Scan for the cell matching the given text and deliver its [X, Y] coordinate at center. 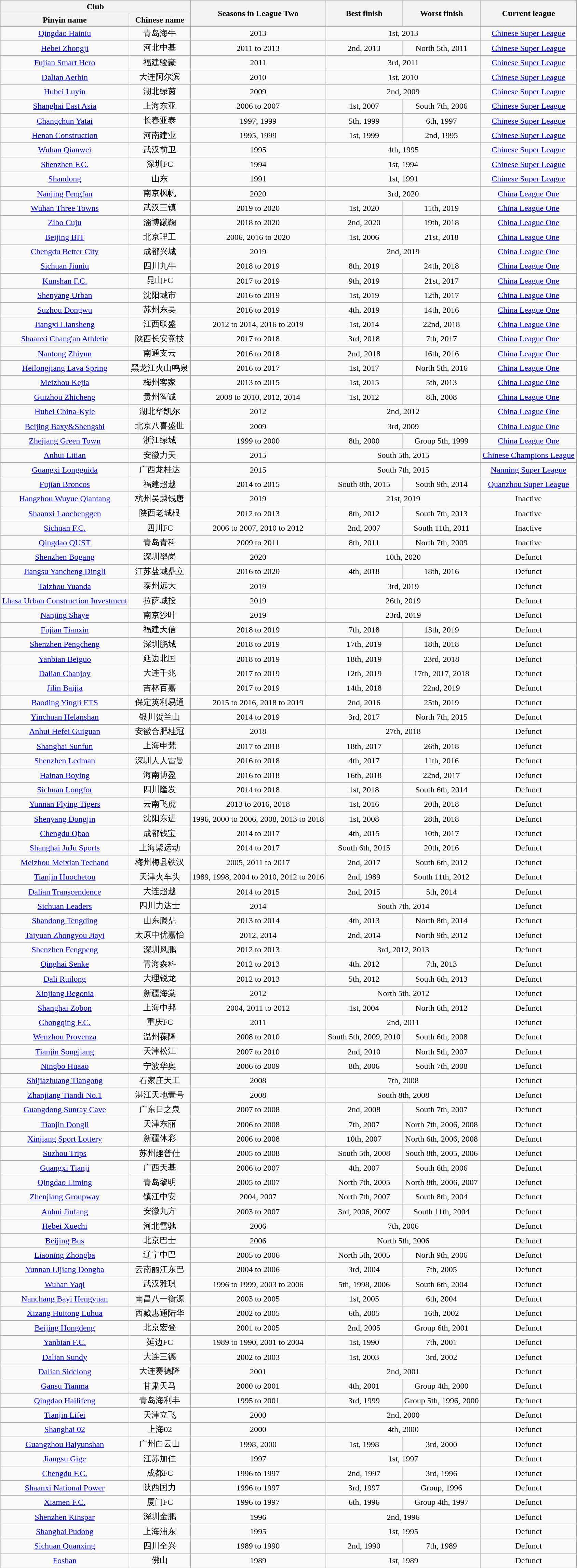
2nd, 2019 [403, 251]
2nd, 1990 [364, 1546]
1st, 1998 [364, 1444]
1996, 2000 to 2006, 2008, 2013 to 2018 [258, 819]
1994 [258, 165]
2007 to 2010 [258, 1052]
梅州梅县铁汉 [160, 862]
1st, 1990 [364, 1343]
North 9th, 2012 [442, 936]
2014 [258, 906]
North 5th, 2011 [442, 48]
深圳壆岗 [160, 557]
Shanghai East Asia [65, 107]
South 6th, 2013 [442, 979]
苏州趣普仕 [160, 1154]
South 6th, 2015 [364, 848]
South 11th, 2012 [442, 877]
South 8th, 2008 [403, 1095]
2nd, 2009 [403, 92]
Sichuan F.C. [65, 528]
14th, 2016 [442, 310]
2006 to 2007, 2010 to 2012 [258, 528]
Shanghai JuJu Sports [65, 848]
成都FC [160, 1473]
2001 [258, 1372]
3rd, 2011 [403, 63]
Lhasa Urban Construction Investment [65, 601]
1989 [258, 1561]
Nanjing Fengfan [65, 193]
Hebei Xuechi [65, 1226]
21st, 2017 [442, 281]
安徽九方 [160, 1212]
2005 to 2008 [258, 1154]
北京八喜盛世 [160, 426]
26th, 2019 [403, 601]
Jilin Baijia [65, 688]
2018 [258, 732]
Xizang Huitong Luhua [65, 1313]
Shenzhen Kinspar [65, 1517]
天津立飞 [160, 1415]
2nd, 2001 [403, 1372]
North 5th, 2016 [442, 368]
17th, 2019 [364, 644]
Wenzhou Provenza [65, 1037]
Anhui Jiufang [65, 1212]
Shijiazhuang Tiangong [65, 1080]
Jiangsu Yancheng Dingli [65, 572]
1st, 2015 [364, 383]
7th, 2006 [403, 1226]
上海东亚 [160, 107]
安徽合肥桂冠 [160, 732]
河北雪驰 [160, 1226]
沈阳城市 [160, 295]
2016 to 2020 [258, 572]
Henan Construction [65, 135]
2nd, 2015 [364, 892]
1996 to 1999, 2003 to 2006 [258, 1284]
Dalian Chanjoy [65, 674]
3rd, 1999 [364, 1401]
Shaanxi Chang'an Athletic [65, 339]
1st, 2019 [364, 295]
24th, 2018 [442, 267]
Shandong [65, 179]
四川FC [160, 528]
泰州远大 [160, 586]
Suzhou Dongwu [65, 310]
North 8th, 2014 [442, 921]
2013 to 2015 [258, 383]
Hubei Luyin [65, 92]
Tianjin Songjiang [65, 1052]
2008 to 2010 [258, 1037]
Qingdao Hainiu [65, 33]
成都兴城 [160, 251]
2014 to 2019 [258, 717]
North 7th, 2006, 2008 [442, 1124]
1st, 2004 [364, 1008]
福建超越 [160, 485]
South 6th, 2014 [442, 790]
20th, 2016 [442, 848]
1st, 2013 [403, 33]
1989, 1998, 2004 to 2010, 2012 to 2016 [258, 877]
3rd, 2004 [364, 1270]
Shaanxi National Power [65, 1488]
11th, 2019 [442, 208]
3rd, 2009 [403, 426]
16th, 2002 [442, 1313]
保定英利易通 [160, 703]
South 8th, 2004 [442, 1197]
South 7th, 2007 [442, 1110]
2019 to 2020 [258, 208]
3rd, 2000 [442, 1444]
2nd, 2005 [364, 1328]
湛江天地壹号 [160, 1095]
4th, 2013 [364, 921]
Beijing BIT [65, 237]
2nd, 2018 [364, 353]
10th, 2017 [442, 834]
2nd, 2013 [364, 48]
2nd, 1997 [364, 1473]
2nd, 2014 [364, 936]
Shanghai Sunfun [65, 746]
2006, 2016 to 2020 [258, 237]
28th, 2018 [442, 819]
陕西国力 [160, 1488]
Yanbian F.C. [65, 1343]
2014 to 2018 [258, 790]
延边FC [160, 1343]
Shanghai Pudong [65, 1531]
天津东丽 [160, 1124]
18th, 2019 [364, 659]
1st, 2010 [403, 77]
云南丽江东巴 [160, 1270]
2003 to 2007 [258, 1212]
Kunshan F.C. [65, 281]
Wuhan Qianwei [65, 150]
石家庄天工 [160, 1080]
North 6th, 2006, 2008 [442, 1139]
1st, 1989 [403, 1561]
1991 [258, 179]
昆山FC [160, 281]
安徽力天 [160, 455]
Zhenjiang Groupway [65, 1197]
17th, 2017, 2018 [442, 674]
苏州东吴 [160, 310]
5th, 2013 [442, 383]
South 11th, 2004 [442, 1212]
2012, 2014 [258, 936]
Yanbian Beiguo [65, 659]
16th, 2016 [442, 353]
广西天基 [160, 1168]
1st, 2016 [364, 804]
Dalian Sundy [65, 1357]
2007 to 2008 [258, 1110]
3rd, 2002 [442, 1357]
North 7th, 2009 [442, 543]
21st, 2018 [442, 237]
Shenzhen Fengpeng [65, 950]
南昌八一衡源 [160, 1299]
Fujian Broncos [65, 485]
武汉前卫 [160, 150]
Shanghai Zobon [65, 1008]
7th, 2005 [442, 1270]
Chengdu Better City [65, 251]
10th, 2020 [403, 557]
Tianjin Huochetou [65, 877]
South 7th, 2013 [442, 513]
深圳风鹏 [160, 950]
Club [95, 7]
Fujian Smart Hero [65, 63]
Shaanxi Laochenggen [65, 513]
13th, 2019 [442, 630]
Xinjiang Begonia [65, 994]
Qingdao QUST [65, 543]
8th, 2008 [442, 397]
1st, 2018 [364, 790]
2nd, 1996 [403, 1517]
Qingdao Liming [65, 1182]
杭州吴越钱唐 [160, 499]
Taiyuan Zhongyou Jiayi [65, 936]
2nd, 2000 [403, 1415]
大连赛德隆 [160, 1372]
12th, 2017 [442, 295]
2nd, 2008 [364, 1110]
South 6th, 2006 [442, 1168]
3rd, 2012, 2013 [403, 950]
新疆体彩 [160, 1139]
Gansu Tianma [65, 1386]
Hainan Boying [65, 776]
Group 4th, 1997 [442, 1503]
Yunnan Lijiang Dongba [65, 1270]
9th, 2019 [364, 281]
上海中邦 [160, 1008]
4th, 2018 [364, 572]
Guizhou Zhicheng [65, 397]
North 7th, 2015 [442, 717]
2009 to 2011 [258, 543]
North 5th, 2006 [403, 1241]
1st, 2020 [364, 208]
Best finish [364, 13]
Guangxi Tianji [65, 1168]
2000 to 2001 [258, 1386]
淄博蹴鞠 [160, 223]
Nantong Zhiyun [65, 353]
重庆FC [160, 1022]
贵州智诚 [160, 397]
22nd, 2018 [442, 325]
厦门FC [160, 1503]
2008 to 2010, 2012, 2014 [258, 397]
长春亚泰 [160, 121]
Group 5th, 1999 [442, 441]
Tianjin Dongli [65, 1124]
7th, 2007 [364, 1124]
深圳金鹏 [160, 1517]
South 9th, 2014 [442, 485]
1998, 2000 [258, 1444]
Group 4th, 2000 [442, 1386]
19th, 2018 [442, 223]
Zibo Cuju [65, 223]
South 8th, 2005, 2006 [442, 1154]
Jiangxi Liansheng [65, 325]
Changchun Yatai [65, 121]
North 8th, 2006, 2007 [442, 1182]
6th, 2005 [364, 1313]
Hebei Zhongji [65, 48]
1997, 1999 [258, 121]
沈阳东进 [160, 819]
四川力达士 [160, 906]
8th, 2019 [364, 267]
Sichuan Quanxing [65, 1546]
Worst finish [442, 13]
North 5th, 2005 [364, 1255]
广东日之泉 [160, 1110]
South 6th, 2004 [442, 1284]
上海02 [160, 1430]
1989 to 1990, 2001 to 2004 [258, 1343]
大连千兆 [160, 674]
2005 to 2007 [258, 1182]
北京理工 [160, 237]
四川全兴 [160, 1546]
Heilongjiang Lava Spring [65, 368]
1st, 2008 [364, 819]
Nanchang Bayi Hengyuan [65, 1299]
South 7th, 2008 [442, 1066]
Beijing Baxy&Shengshi [65, 426]
陕西长安竞技 [160, 339]
天津火车头 [160, 877]
2011 to 2013 [258, 48]
8th, 2012 [364, 513]
Current league [528, 13]
Shanghai 02 [65, 1430]
Guangzhou Baiyunshan [65, 1444]
7th, 2017 [442, 339]
福建骏豪 [160, 63]
3rd, 2017 [364, 717]
Qingdao Hailifeng [65, 1401]
South 6th, 2008 [442, 1037]
Ningbo Huaao [65, 1066]
大理锐龙 [160, 979]
2005, 2011 to 2017 [258, 862]
拉萨城投 [160, 601]
深圳鹏城 [160, 644]
South 5th, 2009, 2010 [364, 1037]
7th, 2008 [403, 1080]
7th, 2013 [442, 964]
12th, 2019 [364, 674]
Nanning Super League [528, 470]
1st, 1991 [403, 179]
北京巴士 [160, 1241]
3rd, 2006, 2007 [364, 1212]
North 5th, 2012 [403, 994]
1st, 2014 [364, 325]
1st, 2005 [364, 1299]
2006 to 2009 [258, 1066]
Chengdu Qbao [65, 834]
上海浦东 [160, 1531]
佛山 [160, 1561]
Shenzhen F.C. [65, 165]
8th, 2011 [364, 543]
云南飞虎 [160, 804]
Pinyin name [65, 20]
4th, 2000 [403, 1430]
1st, 2017 [364, 368]
大连三德 [160, 1357]
1st, 1997 [403, 1459]
Group 5th, 1996, 2000 [442, 1401]
陕西老城根 [160, 513]
天津松江 [160, 1052]
27th, 2018 [403, 732]
2013 to 2014 [258, 921]
河南建业 [160, 135]
3rd, 1997 [364, 1488]
10th, 2007 [364, 1139]
18th, 2016 [442, 572]
2nd, 2010 [364, 1052]
Wuhan Yaqi [65, 1284]
1st, 1994 [403, 165]
South 7th, 2006 [442, 107]
青岛黎明 [160, 1182]
23rd, 2019 [403, 615]
4th, 2007 [364, 1168]
Shenzhen Bogang [65, 557]
1997 [258, 1459]
23rd, 2018 [442, 659]
18th, 2018 [442, 644]
5th, 1999 [364, 121]
Anhui Hefei Guiguan [65, 732]
Shenyang Dongjin [65, 819]
Beijing Bus [65, 1241]
North 7th, 2005 [364, 1182]
Zhanjiang Tiandi No.1 [65, 1095]
1995, 1999 [258, 135]
Hangzhou Wuyue Qiantang [65, 499]
South 7th, 2015 [403, 470]
2nd, 2011 [403, 1022]
4th, 2001 [364, 1386]
Chinese name [160, 20]
7th, 2001 [442, 1343]
26th, 2018 [442, 746]
1999 to 2000 [258, 441]
大连超越 [160, 892]
4th, 2012 [364, 964]
6th, 1996 [364, 1503]
6th, 2004 [442, 1299]
Chongqing F.C. [65, 1022]
武汉三镇 [160, 208]
1st, 1999 [364, 135]
3rd, 2020 [403, 193]
宁波华奥 [160, 1066]
Xiamen F.C. [65, 1503]
2002 to 2005 [258, 1313]
2nd, 2017 [364, 862]
广西龙桂达 [160, 470]
Dalian Aerbin [65, 77]
北京宏登 [160, 1328]
1st, 2003 [364, 1357]
25th, 2019 [442, 703]
太原中优嘉怡 [160, 936]
2018 to 2020 [258, 223]
上海申梵 [160, 746]
5th, 1998, 2006 [364, 1284]
Quanzhou Super League [528, 485]
Anhui Litian [65, 455]
江苏盐城鼎立 [160, 572]
16th, 2018 [364, 776]
2nd, 2016 [364, 703]
8th, 2006 [364, 1066]
Group, 1996 [442, 1488]
Dali Ruilong [65, 979]
银川贺兰山 [160, 717]
吉林百嘉 [160, 688]
南京沙叶 [160, 615]
Nanjing Shaye [65, 615]
South 7th, 2014 [403, 906]
6th, 1997 [442, 121]
广州白云山 [160, 1444]
Chengdu F.C. [65, 1473]
海南博盈 [160, 776]
8th, 2000 [364, 441]
1st, 2012 [364, 397]
2nd, 1995 [442, 135]
湖北华凯尔 [160, 412]
Sichuan Jiuniu [65, 267]
青岛海利丰 [160, 1401]
Guangxi Longguida [65, 470]
4th, 2015 [364, 834]
3rd, 2018 [364, 339]
Beijing Hongdeng [65, 1328]
18th, 2017 [364, 746]
山东滕鼎 [160, 921]
2nd, 1989 [364, 877]
Jiangsu Gige [65, 1459]
2004, 2007 [258, 1197]
North 7th, 2007 [364, 1197]
3rd, 1996 [442, 1473]
Qinghai Senke [65, 964]
South 5th, 2008 [364, 1154]
2004, 2011 to 2012 [258, 1008]
温州葆隆 [160, 1037]
2015 to 2016, 2018 to 2019 [258, 703]
新疆海棠 [160, 994]
22nd, 2019 [442, 688]
Dalian Transcendence [65, 892]
22nd, 2017 [442, 776]
South 8th, 2015 [364, 485]
镇江中安 [160, 1197]
2016 to 2017 [258, 368]
1st, 1995 [403, 1531]
2013 to 2016, 2018 [258, 804]
浙江绿城 [160, 441]
Xinjiang Sport Lottery [65, 1139]
2004 to 2006 [258, 1270]
上海聚运动 [160, 848]
Wuhan Three Towns [65, 208]
1996 [258, 1517]
South 5th, 2015 [403, 455]
Baoding Yingli ETS [65, 703]
5th, 2012 [364, 979]
4th, 1995 [403, 150]
江苏加佳 [160, 1459]
深圳FC [160, 165]
Chinese Champions League [528, 455]
1989 to 1990 [258, 1546]
Foshan [65, 1561]
辽宁中巴 [160, 1255]
Guangdong Sunray Cave [65, 1110]
5th, 2014 [442, 892]
11th, 2016 [442, 761]
南京枫帆 [160, 193]
21st, 2019 [403, 499]
2003 to 2005 [258, 1299]
Dalian Sidelong [65, 1372]
7th, 2018 [364, 630]
Sichuan Longfor [65, 790]
甘肃天马 [160, 1386]
South 6th, 2012 [442, 862]
2013 [258, 33]
大连阿尔滨 [160, 77]
山东 [160, 179]
黑龙江火山鸣泉 [160, 368]
青海森科 [160, 964]
深圳人人雷曼 [160, 761]
2005 to 2006 [258, 1255]
South 11th, 2011 [442, 528]
武汉雅琪 [160, 1284]
河北中基 [160, 48]
Sichuan Leaders [65, 906]
2010 [258, 77]
青岛青科 [160, 543]
Meizhou Kejia [65, 383]
2002 to 2003 [258, 1357]
North 5th, 2007 [442, 1052]
1st, 2006 [364, 237]
Shenzhen Ledman [65, 761]
南通支云 [160, 353]
青岛海牛 [160, 33]
Group 6th, 2001 [442, 1328]
Tianjin Lifei [65, 1415]
1st, 2007 [364, 107]
成都钱宝 [160, 834]
Yunnan Flying Tigers [65, 804]
Liaoning Zhongba [65, 1255]
Shenyang Urban [65, 295]
North 6th, 2012 [442, 1008]
Seasons in League Two [258, 13]
Fujian Tianxin [65, 630]
4th, 2019 [364, 310]
Zhejiang Green Town [65, 441]
3rd, 2019 [403, 586]
7th, 1989 [442, 1546]
Meizhou Meixian Techand [65, 862]
Yinchuan Helanshan [65, 717]
Taizhou Yuanda [65, 586]
西藏惠通陆华 [160, 1313]
2nd, 2020 [364, 223]
2nd, 2007 [364, 528]
Shandong Tengding [65, 921]
1995 to 2001 [258, 1401]
North 9th, 2006 [442, 1255]
20th, 2018 [442, 804]
4th, 2017 [364, 761]
Hubei China-Kyle [65, 412]
2001 to 2005 [258, 1328]
福建天信 [160, 630]
江西联盛 [160, 325]
梅州客家 [160, 383]
2012 to 2014, 2016 to 2019 [258, 325]
Shenzhen Pengcheng [65, 644]
延边北国 [160, 659]
四川隆发 [160, 790]
湖北绿茵 [160, 92]
14th, 2018 [364, 688]
Suzhou Trips [65, 1154]
四川九牛 [160, 267]
2nd, 2012 [403, 412]
